For the text-containing cell, return its midpoint in [x, y] coordinate format. 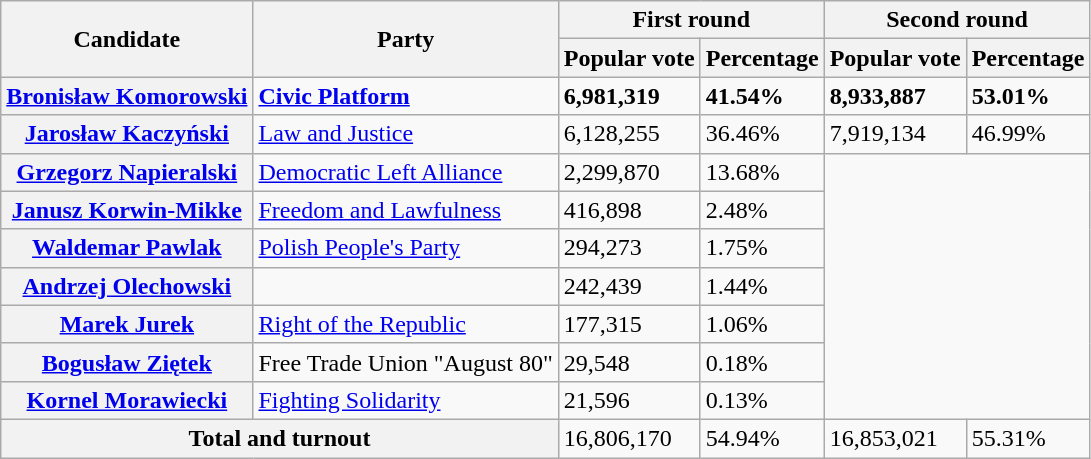
55.31% [1028, 438]
36.46% [762, 134]
Polish People's Party [406, 248]
177,315 [629, 324]
2.48% [762, 210]
16,853,021 [895, 438]
8,933,887 [895, 96]
294,273 [629, 248]
46.99% [1028, 134]
Right of the Republic [406, 324]
16,806,170 [629, 438]
29,548 [629, 362]
Free Trade Union "August 80" [406, 362]
First round [691, 20]
416,898 [629, 210]
1.44% [762, 286]
Second round [957, 20]
2,299,870 [629, 172]
6,128,255 [629, 134]
Freedom and Lawfulness [406, 210]
Bogusław Ziętek [127, 362]
Law and Justice [406, 134]
Civic Platform [406, 96]
54.94% [762, 438]
Jarosław Kaczyński [127, 134]
13.68% [762, 172]
Waldemar Pawlak [127, 248]
Bronisław Komorowski [127, 96]
242,439 [629, 286]
Marek Jurek [127, 324]
Party [406, 39]
53.01% [1028, 96]
Kornel Morawiecki [127, 400]
6,981,319 [629, 96]
0.13% [762, 400]
Janusz Korwin-Mikke [127, 210]
Total and turnout [280, 438]
Grzegorz Napieralski [127, 172]
1.06% [762, 324]
0.18% [762, 362]
Democratic Left Alliance [406, 172]
41.54% [762, 96]
7,919,134 [895, 134]
Candidate [127, 39]
Andrzej Olechowski [127, 286]
1.75% [762, 248]
Fighting Solidarity [406, 400]
21,596 [629, 400]
